Find where the given text appears and provide that cell's center as (x, y) coordinate. 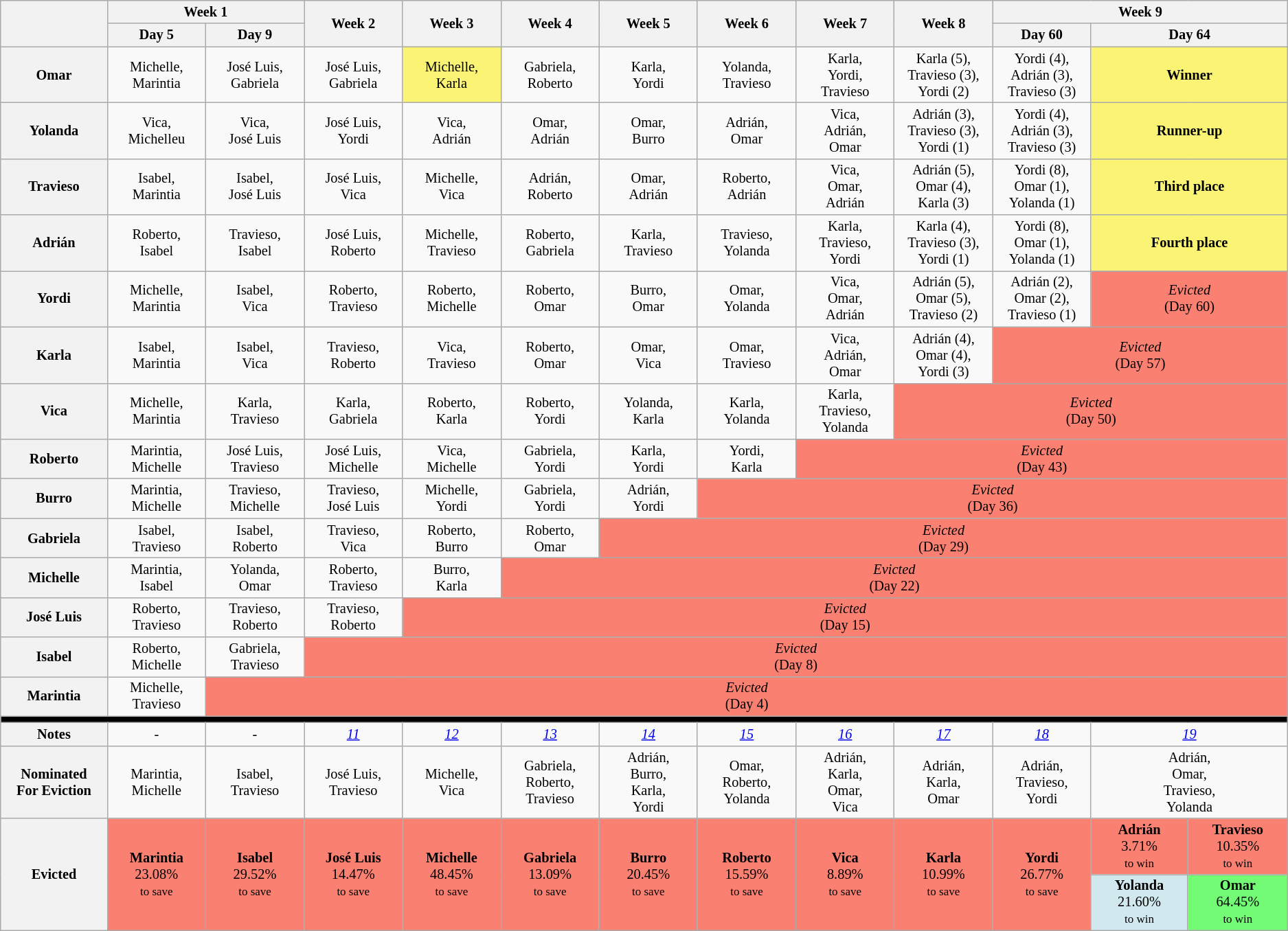
Day 64 (1190, 35)
Evicted(Day 29) (944, 538)
Evicted(Day 8) (796, 657)
Isabel29.52%to save (254, 875)
Adrián (3),Travieso (3),Yordi (1) (944, 130)
Adrián,Omar,Travieso,Yolanda (1190, 782)
Yordi26.77%to save (1041, 875)
19 (1190, 734)
José Luis,Michelle (353, 459)
Travieso10.35%to win (1238, 847)
Vica,Adrián (452, 130)
Vica8.89%to save (845, 875)
Isabel (54, 657)
Burro,Omar (648, 299)
11 (353, 734)
Omar (54, 75)
Notes (54, 734)
Vica,Michelleu (157, 130)
Evicted(Day 60) (1190, 299)
Yordi (54, 299)
Roberto,Yordi (550, 411)
Adrián,Karla,Omar (944, 782)
Yolanda,Travieso (746, 75)
Roberto15.59%to save (746, 875)
Burro,Karla (452, 577)
16 (845, 734)
José Luis,Vica (353, 187)
Gabriela (54, 538)
Adrián (5),Omar (5),Travieso (2) (944, 299)
Third place (1190, 187)
Gabriela,Travieso (254, 657)
Evicted(Day 57) (1140, 355)
Karla,Yordi,Travieso (845, 75)
Week 2 (353, 23)
Roberto (54, 459)
Travieso,Vica (353, 538)
Karla,Yolanda (746, 411)
Travieso,José Luis (353, 498)
Karla (4),Travieso (3),Yordi (1) (944, 243)
Omar,Travieso (746, 355)
Vica,Travieso (452, 355)
13 (550, 734)
Week 4 (550, 23)
Omar,Yolanda (746, 299)
Week 3 (452, 23)
Yolanda,Omar (254, 577)
Week 9 (1140, 12)
Gabriela13.09%to save (550, 875)
Karla,Travieso,Yolanda (845, 411)
Adrián (5),Omar (4),Karla (3) (944, 187)
17 (944, 734)
Gabriela,Roberto,Travieso (550, 782)
Vica,Michelle (452, 459)
Roberto,Gabriela (550, 243)
Adrián3.71%to win (1139, 847)
Michelle,Karla (452, 75)
Karla,Gabriela (353, 411)
Omar,Burro (648, 130)
Evicted(Day 4) (746, 696)
Adrián (4),Omar (4),Yordi (3) (944, 355)
NominatedFor Eviction (54, 782)
José Luis,Roberto (353, 243)
Travieso (54, 187)
Roberto,Karla (452, 411)
Week 1 (205, 12)
Adrián,Omar (746, 130)
Adrián,Karla,Omar,Vica (845, 782)
Michelle48.45%to save (452, 875)
Isabel,José Luis (254, 187)
Adrián (54, 243)
Fourth place (1190, 243)
12 (452, 734)
Vica (54, 411)
15 (746, 734)
Evicted(Day 22) (894, 577)
Michelle,Yordi (452, 498)
Adrián,Burro,Karla,Yordi (648, 782)
Evicted(Day 50) (1091, 411)
Karla,Travieso,Yordi (845, 243)
Karla (54, 355)
Roberto,Adrián (746, 187)
Week 6 (746, 23)
Gabriela,Roberto (550, 75)
Runner-up (1190, 130)
Adrián,Travieso,Yordi (1041, 782)
18 (1041, 734)
Roberto,Burro (452, 538)
Yolanda21.60%to win (1139, 902)
Adrián,Roberto (550, 187)
Evicted(Day 36) (992, 498)
Yolanda,Karla (648, 411)
Burro (54, 498)
14 (648, 734)
Yordi,Karla (746, 459)
Week 7 (845, 23)
José Luis,Yordi (353, 130)
Week 8 (944, 23)
Evicted(Day 15) (845, 617)
Week 5 (648, 23)
Travieso,Isabel (254, 243)
José Luis (54, 617)
Day 60 (1041, 35)
Omar64.45%to win (1238, 902)
Michelle (54, 577)
Isabel,Roberto (254, 538)
Marintia (54, 696)
Roberto,Isabel (157, 243)
Karla10.99%to save (944, 875)
Yolanda (54, 130)
Winner (1190, 75)
Adrián (2),Omar (2),Travieso (1) (1041, 299)
Evicted (54, 875)
Vica,José Luis (254, 130)
Travieso,Yolanda (746, 243)
Travieso,Michelle (254, 498)
José Luis14.47%to save (353, 875)
Burro20.45%to save (648, 875)
Marintia23.08%to save (157, 875)
Adrián,Yordi (648, 498)
Omar,Roberto,Yolanda (746, 782)
Evicted(Day 43) (1042, 459)
Omar,Vica (648, 355)
Karla (5),Travieso (3),Yordi (2) (944, 75)
Marintia,Isabel (157, 577)
Day 5 (157, 35)
Day 9 (254, 35)
